Pinpoint the cell where the given text exists, returning its [X, Y] midpoint coordinate. 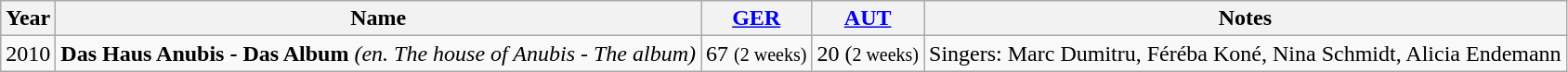
Singers: Marc Dumitru, Féréba Koné, Nina Schmidt, Alicia Endemann [1246, 54]
Name [379, 18]
Notes [1246, 18]
2010 [28, 54]
AUT [868, 18]
Year [28, 18]
GER [756, 18]
20 (2 weeks) [868, 54]
Das Haus Anubis - Das Album (en. The house of Anubis - The album) [379, 54]
67 (2 weeks) [756, 54]
